Find where the given text appears and provide that cell's center as [X, Y] coordinate. 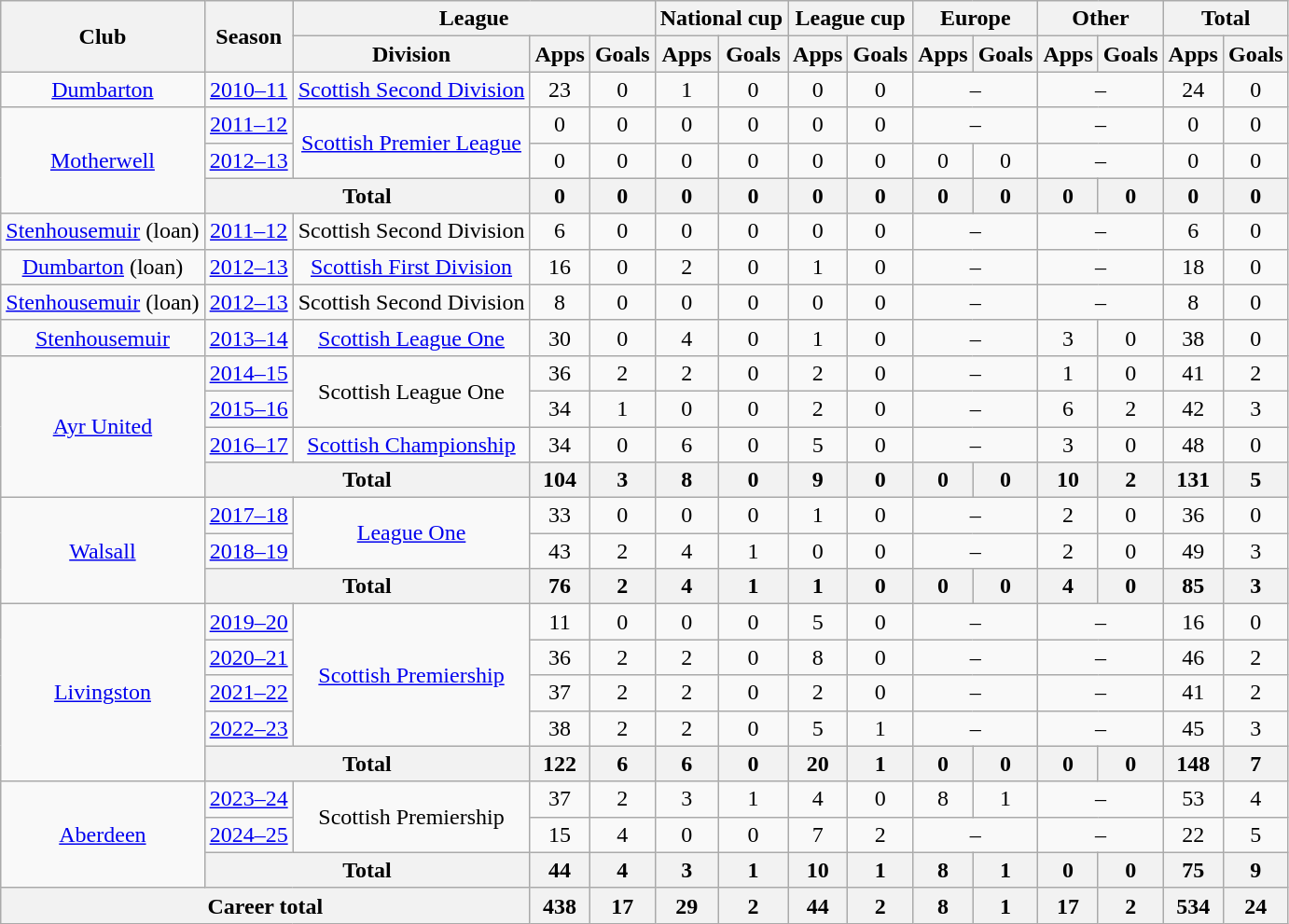
Club [103, 36]
76 [560, 586]
122 [560, 764]
2019–20 [248, 622]
Dumbarton (loan) [103, 267]
Europe [976, 19]
2024–25 [248, 834]
20 [818, 764]
2021–22 [248, 693]
438 [560, 905]
15 [560, 834]
23 [560, 90]
2013–14 [248, 338]
45 [1193, 728]
Aberdeen [103, 834]
Livingston [103, 693]
Walsall [103, 551]
2017–18 [248, 516]
29 [686, 905]
Scottish Premier League [411, 143]
104 [560, 480]
46 [1193, 657]
Career total [265, 905]
Scottish First Division [411, 267]
148 [1193, 764]
85 [1193, 586]
Stenhousemuir [103, 338]
2022–23 [248, 728]
Ayr United [103, 426]
49 [1193, 551]
2023–24 [248, 799]
534 [1193, 905]
2014–15 [248, 373]
League One [411, 533]
2018–19 [248, 551]
Other [1101, 19]
131 [1193, 480]
2020–21 [248, 657]
30 [560, 338]
Division [411, 54]
Season [248, 36]
11 [560, 622]
2010–11 [248, 90]
League cup [851, 19]
Motherwell [103, 160]
Dumbarton [103, 90]
2015–16 [248, 408]
33 [560, 516]
22 [1193, 834]
18 [1193, 267]
42 [1193, 408]
75 [1193, 870]
National cup [721, 19]
Scottish Championship [411, 445]
53 [1193, 799]
League [474, 19]
43 [560, 551]
48 [1193, 445]
2016–17 [248, 445]
